Output the (X, Y) coordinate of the center of the cell containing the given text.  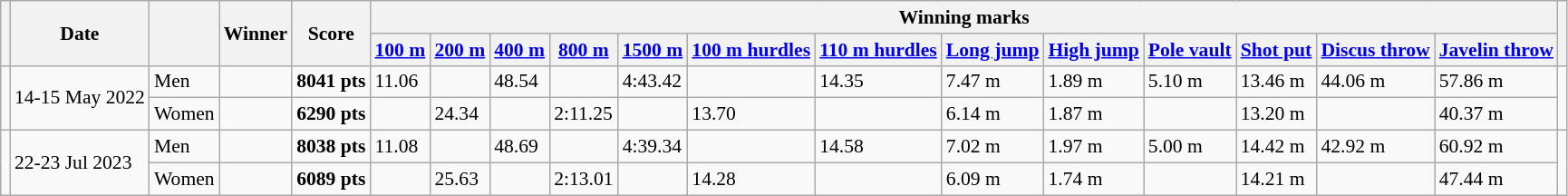
100 m (400, 50)
Winner (256, 33)
1.97 m (1094, 147)
Winning marks (963, 17)
6089 pts (331, 179)
200 m (460, 50)
Javelin throw (1496, 50)
11.08 (400, 147)
Shot put (1276, 50)
1.74 m (1094, 179)
1.89 m (1094, 82)
100 m hurdles (750, 50)
14-15 May 2022 (80, 98)
6.14 m (993, 114)
57.86 m (1496, 82)
4:43.42 (653, 82)
6290 pts (331, 114)
40.37 m (1496, 114)
2:11.25 (584, 114)
4:39.34 (653, 147)
60.92 m (1496, 147)
14.42 m (1276, 147)
8041 pts (331, 82)
Long jump (993, 50)
42.92 m (1375, 147)
110 m hurdles (878, 50)
11.06 (400, 82)
6.09 m (993, 179)
800 m (584, 50)
48.69 (519, 147)
1.87 m (1094, 114)
High jump (1094, 50)
5.00 m (1190, 147)
14.58 (878, 147)
14.35 (878, 82)
25.63 (460, 179)
5.10 m (1190, 82)
Date (80, 33)
44.06 m (1375, 82)
8038 pts (331, 147)
13.70 (750, 114)
22-23 Jul 2023 (80, 163)
24.34 (460, 114)
14.28 (750, 179)
400 m (519, 50)
47.44 m (1496, 179)
7.47 m (993, 82)
48.54 (519, 82)
Discus throw (1375, 50)
13.46 m (1276, 82)
13.20 m (1276, 114)
7.02 m (993, 147)
Pole vault (1190, 50)
1500 m (653, 50)
2:13.01 (584, 179)
Score (331, 33)
14.21 m (1276, 179)
